Detect which cell encompasses the target text, then output its [X, Y] center coordinate. 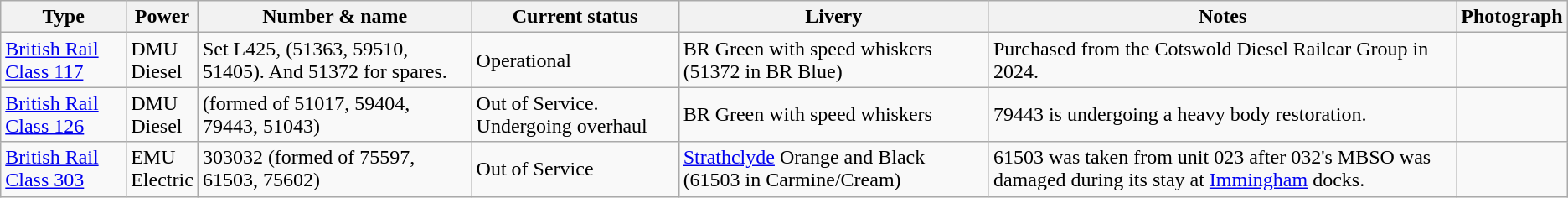
British Rail Class 303 [64, 169]
(formed of 51017, 59404, 79443, 51043) [335, 114]
61503 was taken from unit 023 after 032's MBSO was damaged during its stay at Immingham docks. [1222, 169]
Notes [1222, 17]
Strathclyde Orange and Black (61503 in Carmine/Cream) [833, 169]
British Rail Class 117 [64, 60]
Type [64, 17]
BR Green with speed whiskers(51372 in BR Blue) [833, 60]
British Rail Class 126 [64, 114]
Livery [833, 17]
Out of Service. Undergoing overhaul [575, 114]
79443 is undergoing a heavy body restoration. [1222, 114]
303032 (formed of 75597, 61503, 75602) [335, 169]
Set L425, (51363, 59510, 51405). And 51372 for spares. [335, 60]
Photograph [1512, 17]
BR Green with speed whiskers [833, 114]
Purchased from the Cotswold Diesel Railcar Group in 2024. [1222, 60]
Out of Service [575, 169]
Power [162, 17]
Current status [575, 17]
EMUElectric [162, 169]
Operational [575, 60]
Number & name [335, 17]
